Detect which cell encompasses the target text, then output its (x, y) center coordinate. 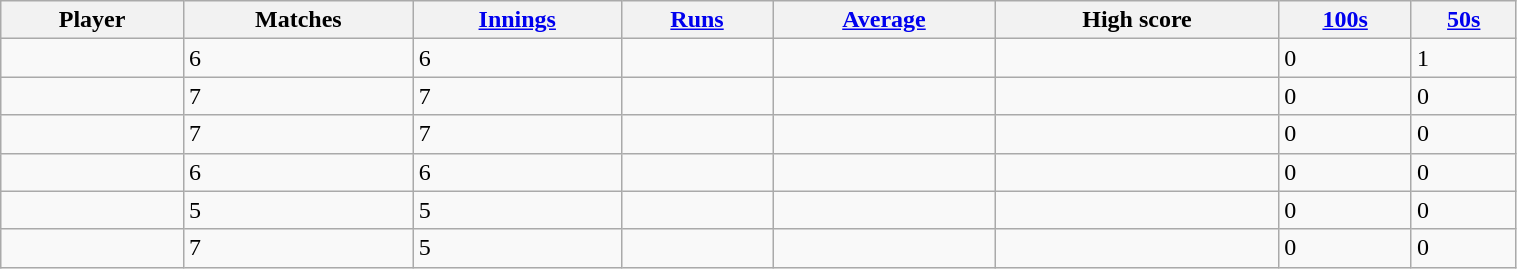
Average (884, 20)
Runs (697, 20)
Player (92, 20)
High score (1137, 20)
50s (1464, 20)
1 (1464, 58)
Innings (517, 20)
100s (1346, 20)
Matches (298, 20)
